Scan for the cell matching the given text and deliver its (x, y) coordinate at center. 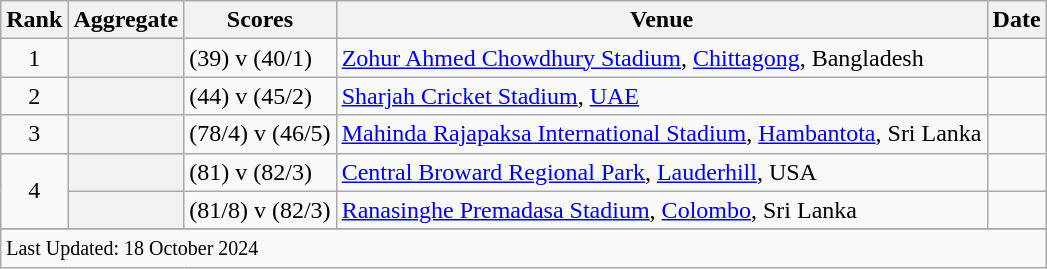
Date (1016, 20)
3 (34, 134)
(44) v (45/2) (260, 96)
Scores (260, 20)
Aggregate (126, 20)
Last Updated: 18 October 2024 (524, 248)
Rank (34, 20)
4 (34, 191)
Mahinda Rajapaksa International Stadium, Hambantota, Sri Lanka (662, 134)
Venue (662, 20)
(39) v (40/1) (260, 58)
(81) v (82/3) (260, 172)
(78/4) v (46/5) (260, 134)
1 (34, 58)
2 (34, 96)
(81/8) v (82/3) (260, 210)
Ranasinghe Premadasa Stadium, Colombo, Sri Lanka (662, 210)
Zohur Ahmed Chowdhury Stadium, Chittagong, Bangladesh (662, 58)
Sharjah Cricket Stadium, UAE (662, 96)
Central Broward Regional Park, Lauderhill, USA (662, 172)
